Extract the (X, Y) coordinate from the center of the cell holding the provided text.  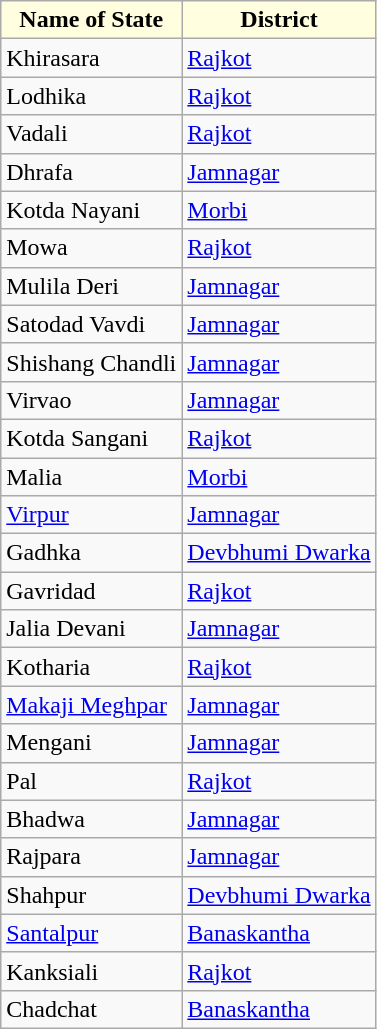
Chadchat (92, 1009)
Rajpara (92, 857)
District (279, 20)
Santalpur (92, 933)
Makaji Meghpar (92, 705)
Mulila Deri (92, 286)
Gadhka (92, 553)
Khirasara (92, 58)
Kotda Sangani (92, 438)
Dhrafa (92, 172)
Gavridad (92, 591)
Jalia Devani (92, 629)
Vadali (92, 134)
Shahpur (92, 895)
Shishang Chandli (92, 362)
Lodhika (92, 96)
Satodad Vavdi (92, 324)
Kotda Nayani (92, 210)
Virpur (92, 515)
Bhadwa (92, 819)
Mengani (92, 743)
Mowa (92, 248)
Kanksiali (92, 971)
Pal (92, 781)
Virvao (92, 400)
Malia (92, 477)
Kotharia (92, 667)
Name of State (92, 20)
